Scan for the cell matching the given text and deliver its [x, y] coordinate at center. 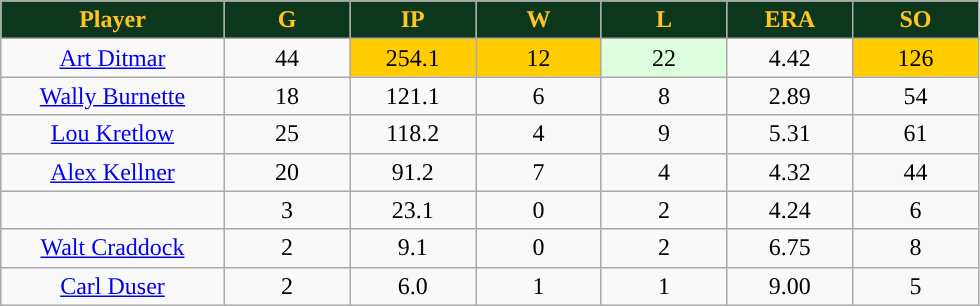
Carl Duser [112, 286]
18 [287, 96]
Art Ditmar [112, 58]
5.31 [790, 134]
4.24 [790, 210]
6.75 [790, 248]
Lou Kretlow [112, 134]
2.89 [790, 96]
12 [539, 58]
9.1 [413, 248]
7 [539, 172]
9.00 [790, 286]
3 [287, 210]
IP [413, 20]
6.0 [413, 286]
Wally Burnette [112, 96]
25 [287, 134]
G [287, 20]
4.32 [790, 172]
91.2 [413, 172]
4.42 [790, 58]
Player [112, 20]
9 [664, 134]
W [539, 20]
SO [916, 20]
126 [916, 58]
Alex Kellner [112, 172]
5 [916, 286]
118.2 [413, 134]
ERA [790, 20]
61 [916, 134]
121.1 [413, 96]
23.1 [413, 210]
22 [664, 58]
L [664, 20]
254.1 [413, 58]
20 [287, 172]
Walt Craddock [112, 248]
54 [916, 96]
